Determine the [X, Y] coordinate at the center of the cell enclosing the given text.  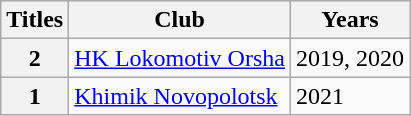
2 [35, 58]
2021 [350, 96]
1 [35, 96]
2019, 2020 [350, 58]
Titles [35, 20]
HK Lokomotiv Orsha [180, 58]
Years [350, 20]
Club [180, 20]
Khimik Novopolotsk [180, 96]
